Provide the (X, Y) coordinate of the cell's center where the given text is located.  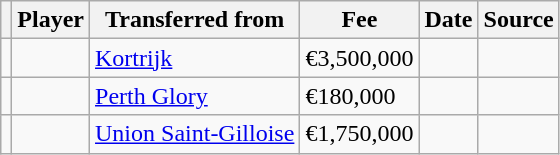
Transferred from (195, 20)
€3,500,000 (360, 58)
Kortrijk (195, 58)
€1,750,000 (360, 134)
Perth Glory (195, 96)
€180,000 (360, 96)
Union Saint-Gilloise (195, 134)
Fee (360, 20)
Player (51, 20)
Source (518, 20)
Date (448, 20)
